Output the (X, Y) coordinate of the center of the cell containing the given text.  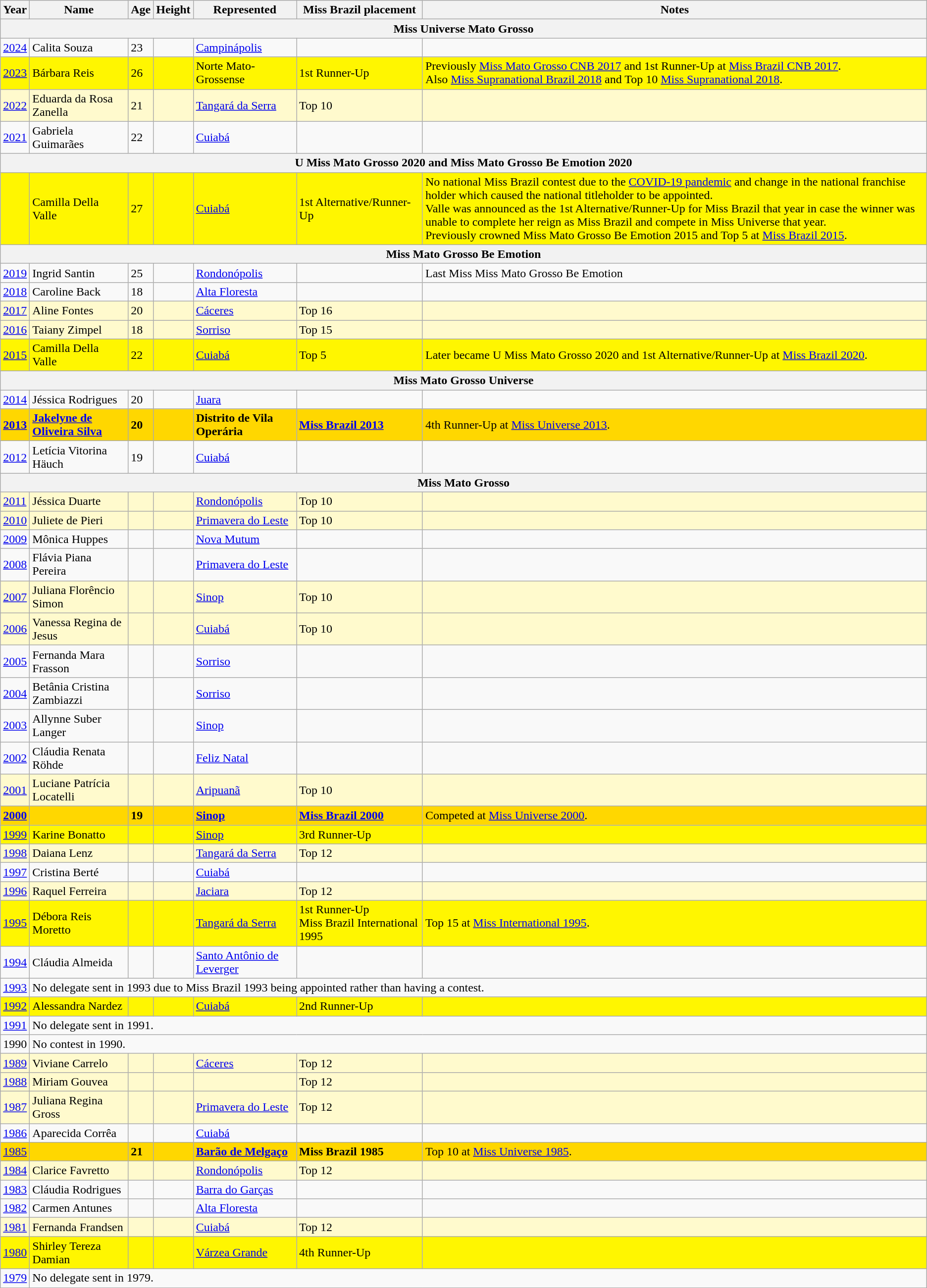
Year (15, 10)
Raquel Ferreira (79, 891)
1983 (15, 1189)
25 (141, 273)
2017 (15, 310)
Ingrid Santin (79, 273)
1996 (15, 891)
Name (79, 10)
Shirley Tereza Damian (79, 1252)
27 (141, 208)
4th Runner-Up (360, 1252)
Juliana Florêncio Simon (79, 597)
Norte Mato-Grossense (245, 73)
2012 (15, 457)
Age (141, 10)
2001 (15, 790)
Várzea Grande (245, 1252)
2013 (15, 425)
Miss Brazil 1985 (360, 1152)
Juara (245, 399)
1985 (15, 1152)
3rd Runner-Up (360, 835)
Notes (674, 10)
1987 (15, 1107)
Distrito de Vila Operária (245, 425)
Luciane Patrícia Locatelli (79, 790)
2018 (15, 292)
Jéssica Rodrigues (79, 399)
1982 (15, 1208)
Top 15 (360, 329)
1979 (15, 1278)
Jéssica Duarte (79, 501)
Aparecida Corrêa (79, 1133)
1992 (15, 1006)
2003 (15, 726)
Miss Universe Mato Grosso (463, 29)
Gabriela Guimarães (79, 138)
1990 (15, 1044)
Betânia Cristina Zambiazzi (79, 693)
Miriam Gouvea (79, 1082)
1980 (15, 1252)
Santo Antônio de Leverger (245, 962)
Miss Mato Grosso (463, 483)
2011 (15, 501)
1984 (15, 1171)
Vanessa Regina de Jesus (79, 629)
Karine Bonatto (79, 835)
Top 5 (360, 355)
2023 (15, 73)
Miss Mato Grosso Be Emotion (463, 254)
Miss Brazil 2013 (360, 425)
No delegate sent in 1993 due to Miss Brazil 1993 being appointed rather than having a contest. (478, 988)
2024 (15, 48)
1994 (15, 962)
Represented (245, 10)
1st Runner-Up (360, 73)
Letícia Vitorina Häuch (79, 457)
1st Alternative/Runner-Up (360, 208)
Aripuanã (245, 790)
Débora Reis Moretto (79, 923)
23 (141, 48)
2014 (15, 399)
Miss Brazil 2000 (360, 816)
No contest in 1990. (478, 1044)
Jakelyne de Oliveira Silva (79, 425)
Cristina Berté (79, 872)
Juliana Regina Gross (79, 1107)
Carmen Antunes (79, 1208)
No delegate sent in 1979. (478, 1278)
Miss Mato Grosso Universe (463, 381)
2021 (15, 138)
Eduarda da Rosa Zanella (79, 105)
2002 (15, 757)
Alessandra Nardez (79, 1006)
Jaciara (245, 891)
2015 (15, 355)
1989 (15, 1063)
Fernanda Frandsen (79, 1227)
Later became U Miss Mato Grosso 2020 and 1st Alternative/Runner-Up at Miss Brazil 2020. (674, 355)
Daiana Lenz (79, 853)
2009 (15, 539)
Caroline Back (79, 292)
2016 (15, 329)
Top 16 (360, 310)
2008 (15, 564)
U Miss Mato Grosso 2020 and Miss Mato Grosso Be Emotion 2020 (463, 163)
Last Miss Miss Mato Grosso Be Emotion (674, 273)
1988 (15, 1082)
2007 (15, 597)
Allynne Suber Langer (79, 726)
Top 10 at Miss Universe 1985. (674, 1152)
1st Runner-UpMiss Brazil International 1995 (360, 923)
Clarice Favretto (79, 1171)
2019 (15, 273)
1997 (15, 872)
Cláudia Almeida (79, 962)
1999 (15, 835)
Barão de Melgaço (245, 1152)
Viviane Carrelo (79, 1063)
No delegate sent in 1991. (478, 1025)
Height (173, 10)
Mônica Huppes (79, 539)
Barra do Garças (245, 1189)
Cláudia Rodrigues (79, 1189)
2022 (15, 105)
2000 (15, 816)
2nd Runner-Up (360, 1006)
Juliete de Pieri (79, 520)
Miss Brazil placement (360, 10)
1993 (15, 988)
1981 (15, 1227)
Calita Souza (79, 48)
Cláudia Renata Röhde (79, 757)
1991 (15, 1025)
Flávia Piana Pereira (79, 564)
2006 (15, 629)
Competed at Miss Universe 2000. (674, 816)
Top 15 at Miss International 1995. (674, 923)
2004 (15, 693)
Bárbara Reis (79, 73)
Fernanda Mara Frasson (79, 661)
1995 (15, 923)
1998 (15, 853)
Taiany Zimpel (79, 329)
Nova Mutum (245, 539)
Feliz Natal (245, 757)
2005 (15, 661)
Aline Fontes (79, 310)
1986 (15, 1133)
2010 (15, 520)
26 (141, 73)
4th Runner-Up at Miss Universe 2013. (674, 425)
Campinápolis (245, 48)
